Return the (X, Y) coordinate for the center point of the cell that contains the specified text.  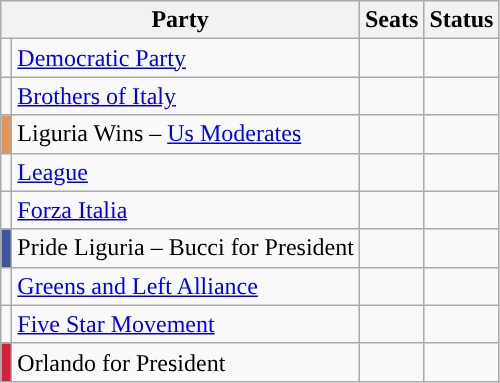
Liguria Wins – Us Moderates (186, 134)
Democratic Party (186, 58)
Five Star Movement (186, 324)
Party (180, 20)
Status (462, 20)
Greens and Left Alliance (186, 286)
Seats (391, 20)
League (186, 172)
Orlando for President (186, 362)
Pride Liguria – Bucci for President (186, 248)
Forza Italia (186, 210)
Brothers of Italy (186, 96)
